Pinpoint the cell where the given text exists, returning its (X, Y) midpoint coordinate. 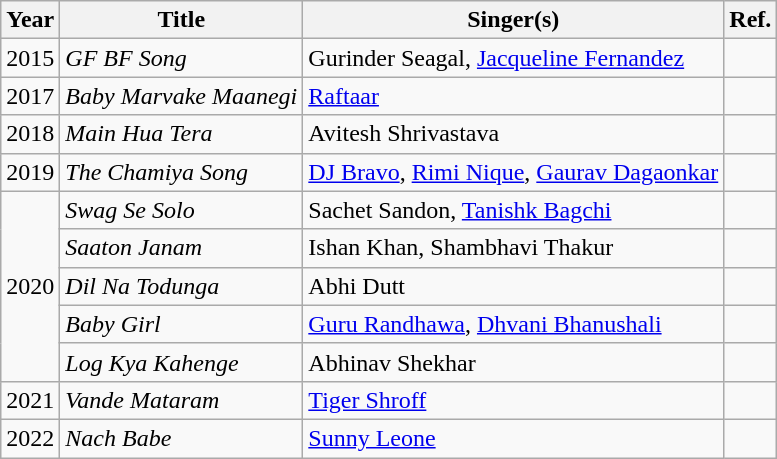
2020 (30, 286)
Baby Marvake Maanegi (182, 96)
Abhinav Shekhar (514, 362)
Log Kya Kahenge (182, 362)
2018 (30, 134)
Singer(s) (514, 20)
Baby Girl (182, 324)
Swag Se Solo (182, 210)
DJ Bravo, Rimi Nique, Gaurav Dagaonkar (514, 172)
Vande Mataram (182, 400)
2021 (30, 400)
Sachet Sandon, Tanishk Bagchi (514, 210)
Avitesh Shrivastava (514, 134)
2022 (30, 438)
GF BF Song (182, 58)
Guru Randhawa, Dhvani Bhanushali (514, 324)
Dil Na Todunga (182, 286)
Year (30, 20)
Sunny Leone (514, 438)
Tiger Shroff (514, 400)
Saaton Janam (182, 248)
Gurinder Seagal, Jacqueline Fernandez (514, 58)
Main Hua Tera (182, 134)
Title (182, 20)
2019 (30, 172)
Ishan Khan, Shambhavi Thakur (514, 248)
Raftaar (514, 96)
Abhi Dutt (514, 286)
The Chamiya Song (182, 172)
2017 (30, 96)
2015 (30, 58)
Ref. (750, 20)
Nach Babe (182, 438)
